Scan for the cell matching the given text and deliver its [x, y] coordinate at center. 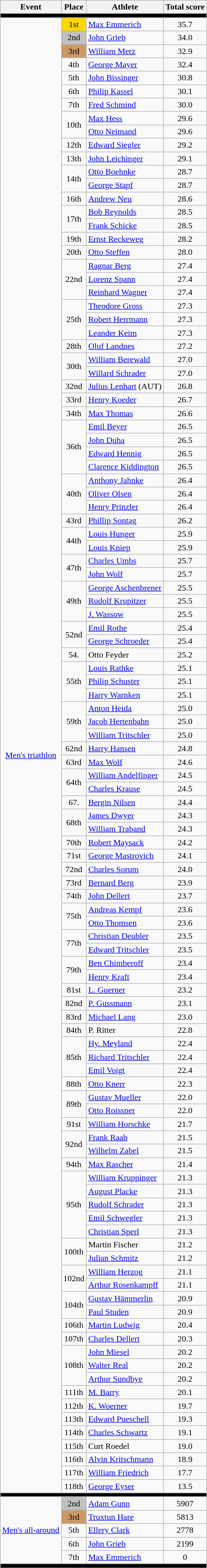
Bernard Berg [125, 883]
Emil Beyer [125, 427]
Charles Krause [125, 789]
10th [74, 125]
K. Woerner [125, 1406]
13.5 [185, 1486]
Harry Warnken [125, 695]
23.9 [185, 883]
Louis Kniep [125, 547]
92nd [74, 1144]
Total score [185, 7]
19.3 [185, 1419]
23.7 [185, 896]
114th [74, 1432]
20.1 [185, 1392]
Henry Koeder [125, 400]
23.0 [185, 1017]
Men's all-around [31, 1530]
Gustav Mueller [125, 1097]
Max Thomas [125, 413]
63rd [74, 762]
M. Barry [125, 1392]
Charles Sorum [125, 869]
Bob Reynolds [125, 212]
Julian Schmitz [125, 1258]
Otto Feyder [125, 655]
P. Ritter [125, 1030]
89th [74, 1104]
34.0 [185, 38]
40th [74, 494]
Martin Ludwig [125, 1325]
13th [74, 158]
Jacob Hertenbahn [125, 722]
104th [74, 1305]
22.8 [185, 1030]
64th [74, 782]
Max Rascher [125, 1164]
Wilhelm Zabel [125, 1151]
29.2 [185, 145]
Edward Tritschler [125, 950]
J. Wassow [125, 615]
Truxtun Hare [125, 1517]
107th [74, 1339]
Place [74, 7]
Max Wolf [125, 762]
Anthony Jahnke [125, 480]
5907 [185, 1504]
4th [74, 64]
95th [74, 1204]
Arthur Sundbye [125, 1379]
17th [74, 219]
Henry Prinzler [125, 507]
Alvin Kritschmann [125, 1459]
Otto Roissner [125, 1111]
Louis Rathke [125, 668]
100th [74, 1252]
L. Guerner [125, 990]
Martin Fischer [125, 1245]
23.2 [185, 990]
85th [74, 1057]
22.3 [185, 1084]
91st [74, 1124]
Bergin Nilsen [125, 802]
Michael Lang [125, 1017]
John Dellert [125, 896]
Andrew Neu [125, 199]
George Stapf [125, 185]
Christian Deubler [125, 936]
Gustav Hämmerlin [125, 1298]
Walter Real [125, 1365]
17.7 [185, 1473]
71st [74, 856]
108th [74, 1365]
112th [74, 1406]
Julius Lenhart (AUT) [125, 387]
Edward Pueschell [125, 1419]
Clarence Kiddington [125, 467]
22nd [74, 279]
Arthur Rosenkampff [125, 1285]
Philip Schuster [125, 681]
2199 [185, 1544]
49th [74, 601]
35.7 [185, 24]
47th [74, 567]
30.0 [185, 105]
28.6 [185, 199]
54. [74, 655]
William Andelfinger [125, 775]
William Berewald [125, 359]
102nd [74, 1278]
William Merz [125, 51]
20.4 [185, 1325]
Oluf Landnes [125, 346]
Hy. Meyland [125, 1044]
John Miesel [125, 1352]
Fred Schmind [125, 105]
Richard Tritschler [125, 1057]
Otto Neimand [125, 131]
25.2 [185, 655]
21.7 [185, 1124]
115th [74, 1446]
Christian Sperl [125, 1231]
Oliver Olsen [125, 494]
74th [74, 896]
August Placke [125, 1191]
Curt Roedel [125, 1446]
118th [74, 1486]
0 [185, 1557]
John Duha [125, 440]
Robert Herrmann [125, 319]
Anton Heida [125, 708]
68th [74, 822]
16th [74, 199]
George Mastrovich [125, 856]
30.1 [185, 91]
52nd [74, 635]
5813 [185, 1517]
19.1 [185, 1432]
19.0 [185, 1446]
28.0 [185, 252]
27.2 [185, 346]
30.8 [185, 78]
Otto Knerr [125, 1084]
Harry Hansen [125, 748]
Frank Raab [125, 1137]
113th [74, 1419]
Andreas Kempf [125, 909]
William Herzog [125, 1272]
44th [74, 541]
Otto Boehnke [125, 172]
George Eyser [125, 1486]
Philip Kassel [125, 91]
26.2 [185, 520]
24.4 [185, 802]
Event [31, 7]
88th [74, 1084]
73rd [74, 883]
Rudolf Schrader [125, 1204]
117th [74, 1473]
24.8 [185, 748]
Edward Siegler [125, 145]
Charles Schwartz [125, 1432]
1st [74, 24]
Paul Studen [125, 1312]
Charles Umbs [125, 561]
59th [74, 722]
Ben Chimberoff [125, 963]
43rd [74, 520]
Louis Hunger [125, 534]
70th [74, 842]
Athlete [125, 7]
26.7 [185, 400]
111th [74, 1392]
Phillip Sontag [125, 520]
Emil Voigt [125, 1070]
Emil Schwegler [125, 1218]
36th [74, 447]
75th [74, 916]
William Tritschler [125, 735]
83rd [74, 1017]
33rd [74, 400]
24.1 [185, 856]
Ragnar Berg [125, 266]
32.4 [185, 64]
82nd [74, 1003]
30th [74, 366]
Theodore Gross [125, 306]
James Dwyer [125, 816]
24.6 [185, 762]
29.1 [185, 158]
28th [74, 346]
14th [74, 179]
Ellery Clark [125, 1530]
21.4 [185, 1164]
Reinhard Wagner [125, 292]
28.2 [185, 239]
20.3 [185, 1339]
19th [74, 239]
George Mayer [125, 64]
Otto Steffen [125, 252]
William Kruppinger [125, 1178]
77th [74, 943]
George Schroeder [125, 641]
Men's triathlon [31, 755]
116th [74, 1459]
26.8 [185, 387]
Otto Thomsen [125, 923]
Leander Keim [125, 333]
P. Gussmann [125, 1003]
Lorenz Spann [125, 279]
72nd [74, 869]
24.2 [185, 842]
106th [74, 1325]
79th [74, 970]
Robert Maysack [125, 842]
2778 [185, 1530]
Ernst Reckeweg [125, 239]
John Bissinger [125, 78]
25th [74, 319]
84th [74, 1030]
John Wolf [125, 574]
32.9 [185, 51]
67. [74, 802]
81st [74, 990]
55th [74, 681]
Willard Schrader [125, 373]
Max Hess [125, 118]
Emil Rothe [125, 628]
George Aschenbrener [125, 587]
34th [74, 413]
12th [74, 145]
William Traband [125, 829]
18.9 [185, 1459]
Henry Kraft [125, 976]
26.6 [185, 413]
32nd [74, 387]
William Friedrich [125, 1473]
Charles Dellert [125, 1339]
94th [74, 1164]
24.0 [185, 869]
Edward Hennig [125, 453]
Adam Gunn [125, 1504]
Rudolf Krupitzer [125, 601]
19.7 [185, 1406]
20th [74, 252]
62nd [74, 748]
Frank Schicke [125, 226]
John Leichinger [125, 158]
23.1 [185, 1003]
William Horschke [125, 1124]
